Identify which cell holds the provided text, then report its [X, Y] central coordinate. 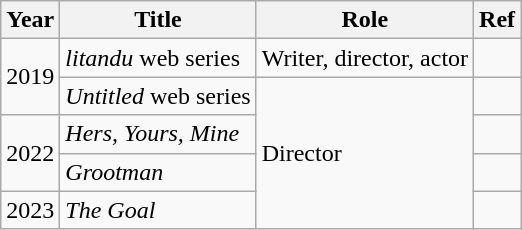
Hers, Yours, Mine [158, 134]
Ref [498, 20]
Writer, director, actor [364, 58]
Year [30, 20]
2022 [30, 153]
Role [364, 20]
Grootman [158, 172]
2023 [30, 210]
The Goal [158, 210]
Untitled web series [158, 96]
Director [364, 153]
Title [158, 20]
litandu web series [158, 58]
2019 [30, 77]
